Scan for the cell matching the given text and deliver its (x, y) coordinate at center. 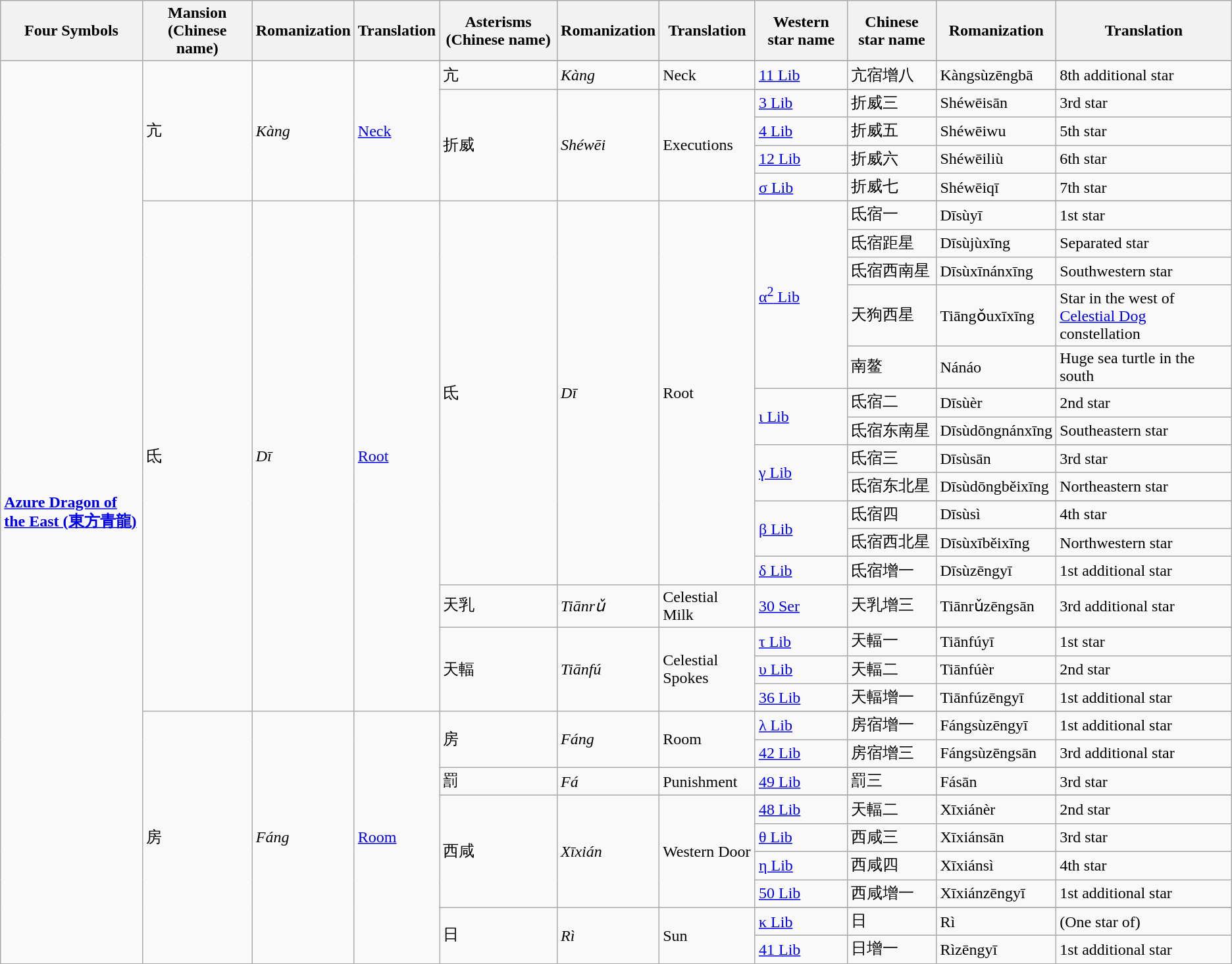
Dīsùdōngběixīng (996, 487)
49 Lib (801, 782)
Nánáo (996, 367)
δ Lib (801, 571)
Fá (608, 782)
折威五 (892, 132)
南鳌 (892, 367)
41 Lib (801, 950)
48 Lib (801, 809)
Chinese star name (892, 31)
3 Lib (801, 103)
Northeastern star (1144, 487)
Shéwēisān (996, 103)
Tiānfúyī (996, 641)
β Lib (801, 529)
6th star (1144, 159)
υ Lib (801, 670)
Tiānfúzēngyī (996, 698)
Xīxián (608, 851)
Dīsùxīběixīng (996, 542)
房宿增一 (892, 725)
σ Lib (801, 187)
Tiānfúèr (996, 670)
Xīxiánzēngyī (996, 894)
天輻一 (892, 641)
5th star (1144, 132)
Southeastern star (1144, 430)
Celestial Milk (707, 605)
Kàngsùzēngbā (996, 75)
Celestial Spokes (707, 669)
Dīsùèr (996, 403)
36 Lib (801, 698)
折威三 (892, 103)
Tiānfú (608, 669)
Mansion (Chinese name) (197, 31)
日增一 (892, 950)
α2 Lib (801, 295)
折威七 (892, 187)
γ Lib (801, 472)
西咸增一 (892, 894)
11 Lib (801, 75)
30 Ser (801, 605)
氐宿东南星 (892, 430)
Tiānrǔzēngsān (996, 605)
4 Lib (801, 132)
η Lib (801, 866)
τ Lib (801, 641)
Separated star (1144, 243)
Fángsùzēngyī (996, 725)
天輻 (499, 669)
天輻增一 (892, 698)
天乳 (499, 605)
Dīsùsì (996, 515)
(One star of) (1144, 921)
7th star (1144, 187)
Rìzēngyī (996, 950)
κ Lib (801, 921)
天乳增三 (892, 605)
西咸四 (892, 866)
氐宿三 (892, 459)
氐宿东北星 (892, 487)
Shéwēiliù (996, 159)
Four Symbols (71, 31)
罰 (499, 782)
λ Lib (801, 725)
Asterisms (Chinese name) (499, 31)
Tiāngǒuxīxīng (996, 315)
ι Lib (801, 416)
Western Door (707, 851)
Shéwēiwu (996, 132)
氐宿一 (892, 216)
Azure Dragon of the East (東方青龍) (71, 512)
Northwestern star (1144, 542)
Star in the west of Celestial Dog constellation (1144, 315)
42 Lib (801, 754)
Huge sea turtle in the south (1144, 367)
氐宿增一 (892, 571)
氐宿二 (892, 403)
氐宿四 (892, 515)
西咸 (499, 851)
Dīsùdōngnánxīng (996, 430)
Southwestern star (1144, 271)
Western star name (801, 31)
Dīsùzēngyī (996, 571)
Fángsùzēngsān (996, 754)
Dīsùjùxīng (996, 243)
50 Lib (801, 894)
西咸三 (892, 837)
折威 (499, 145)
氐宿西南星 (892, 271)
Xīxiánsān (996, 837)
Sun (707, 936)
折威六 (892, 159)
氐宿距星 (892, 243)
Fásān (996, 782)
Punishment (707, 782)
Dīsùxīnánxīng (996, 271)
Shéwēi (608, 145)
Tiānrǔ (608, 605)
8th additional star (1144, 75)
Xīxiánsì (996, 866)
12 Lib (801, 159)
Dīsùyī (996, 216)
Xīxiánèr (996, 809)
θ Lib (801, 837)
罰三 (892, 782)
Dīsùsān (996, 459)
亢宿增八 (892, 75)
房宿增三 (892, 754)
Shéwēiqī (996, 187)
Executions (707, 145)
天狗西星 (892, 315)
氐宿西北星 (892, 542)
